Search for the cell housing the specified text and yield its (x, y) center coordinate. 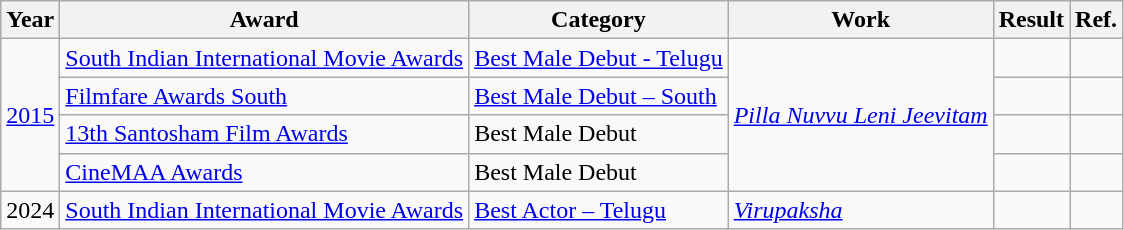
Best Male Debut - Telugu (599, 58)
Ref. (1096, 20)
Category (599, 20)
Pilla Nuvvu Leni Jeevitam (860, 115)
2015 (30, 115)
Filmfare Awards South (264, 96)
13th Santosham Film Awards (264, 134)
Year (30, 20)
2024 (30, 210)
Work (860, 20)
Best Male Debut – South (599, 96)
Award (264, 20)
Virupaksha (860, 210)
Best Actor – Telugu (599, 210)
Result (1031, 20)
CineMAA Awards (264, 172)
